From the cell containing the given text, extract its center point as [x, y] coordinate. 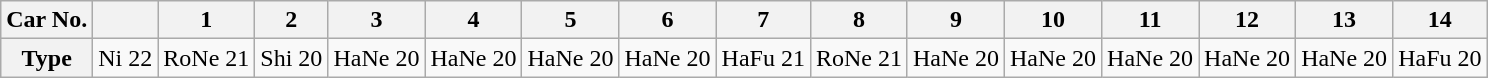
3 [376, 20]
13 [1344, 20]
7 [763, 20]
9 [956, 20]
11 [1150, 20]
10 [1054, 20]
4 [474, 20]
Type [47, 58]
HaFu 20 [1440, 58]
Shi 20 [292, 58]
14 [1440, 20]
Ni 22 [126, 58]
2 [292, 20]
Car No. [47, 20]
12 [1248, 20]
HaFu 21 [763, 58]
8 [858, 20]
1 [206, 20]
6 [668, 20]
5 [570, 20]
